Capture the cell that displays the provided text and extract its (x, y) central coordinate. 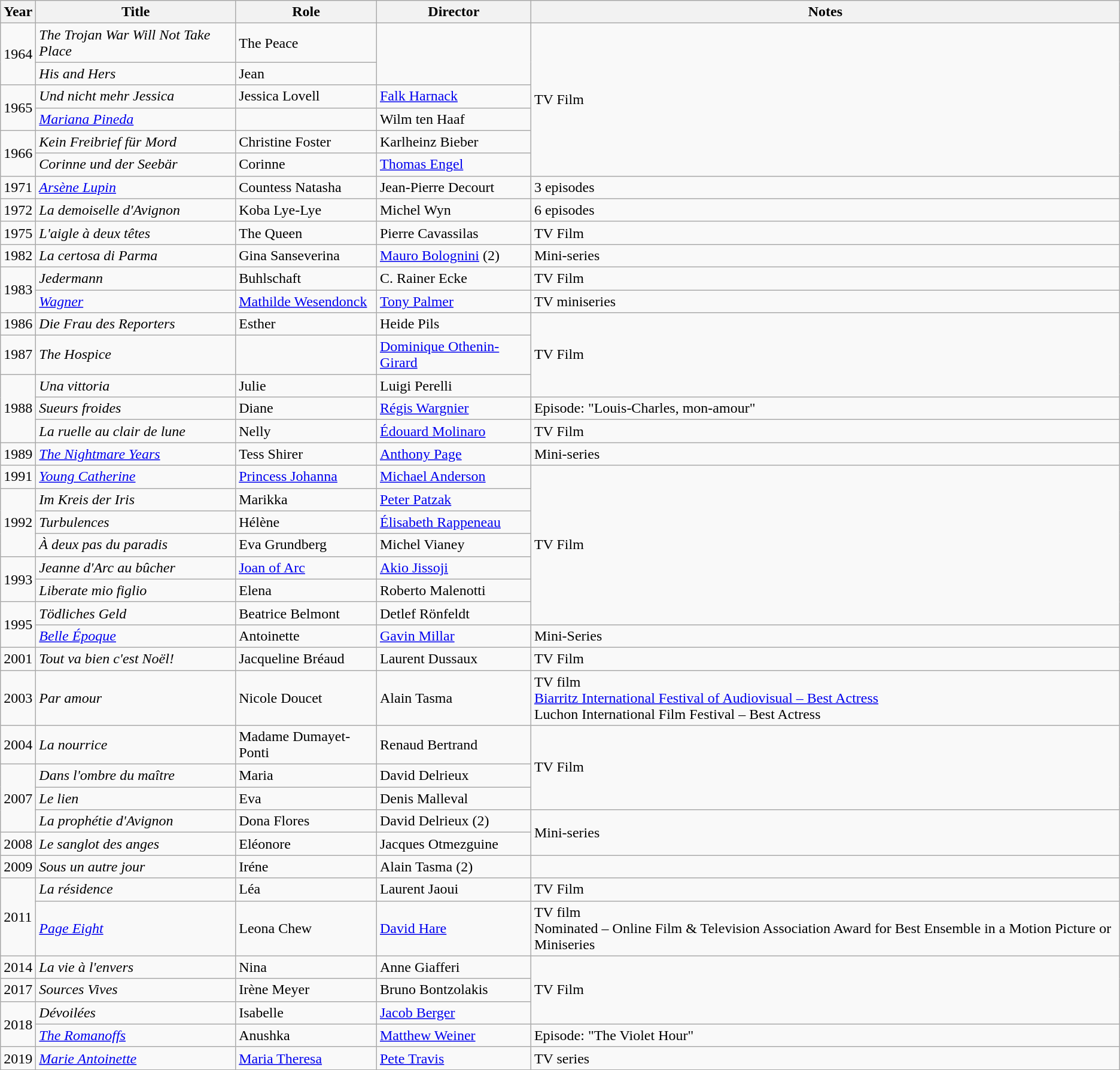
Régis Wargnier (454, 409)
Irène Meyer (306, 990)
1965 (18, 108)
Sueurs froides (136, 409)
TV filmBiarritz International Festival of Audiovisual – Best ActressLuchon International Film Festival – Best Actress (825, 697)
Karlheinz Bieber (454, 142)
1993 (18, 579)
Gina Sanseverina (306, 255)
1989 (18, 454)
La demoiselle d'Avignon (136, 210)
TV filmNominated – Online Film & Television Association Award for Best Ensemble in a Motion Picture or Miniseries (825, 928)
2018 (18, 1024)
Hélène (306, 522)
Sous un autre jour (136, 867)
À deux pas du paradis (136, 545)
The Queen (306, 233)
1971 (18, 187)
Marikka (306, 499)
Julie (306, 386)
2003 (18, 697)
Belle Époque (136, 636)
Pierre Cavassilas (454, 233)
Corinne und der Seebär (136, 164)
Isabelle (306, 1013)
Jeanne d'Arc au bûcher (136, 568)
Marie Antoinette (136, 1058)
Year (18, 12)
Princess Johanna (306, 477)
Turbulences (136, 522)
Page Eight (136, 928)
Title (136, 12)
Jean-Pierre Decourt (454, 187)
Laurent Dussaux (454, 659)
Tödliches Geld (136, 613)
La résidence (136, 889)
Anne Giafferi (454, 967)
Beatrice Belmont (306, 613)
The Peace (306, 43)
Léa (306, 889)
Nicole Doucet (306, 697)
Arsène Lupin (136, 187)
2007 (18, 798)
Jessica Lovell (306, 96)
Maria Theresa (306, 1058)
Countess Natasha (306, 187)
2017 (18, 990)
Nina (306, 967)
Dominique Othenin-Girard (454, 355)
1966 (18, 153)
Jacqueline Bréaud (306, 659)
Michel Wyn (454, 210)
1964 (18, 54)
1982 (18, 255)
Elena (306, 590)
Kein Freibrief für Mord (136, 142)
1987 (18, 355)
Édouard Molinaro (454, 431)
Bruno Bontzolakis (454, 990)
Detlef Rönfeldt (454, 613)
La certosa di Parma (136, 255)
Anushka (306, 1035)
Eva Grundberg (306, 545)
C. Rainer Ecke (454, 278)
Jacques Otmezguine (454, 844)
2011 (18, 917)
Buhlschaft (306, 278)
1995 (18, 624)
Pete Travis (454, 1058)
1975 (18, 233)
Roberto Malenotti (454, 590)
Anthony Page (454, 454)
Dans l'ombre du maître (136, 776)
Alain Tasma (2) (454, 867)
Im Kreis der Iris (136, 499)
The Hospice (136, 355)
Jacob Berger (454, 1013)
Nelly (306, 431)
Heide Pils (454, 324)
The Romanoffs (136, 1035)
La nourrice (136, 745)
Gavin Millar (454, 636)
Joan of Arc (306, 568)
Una vittoria (136, 386)
Mauro Bolognini (2) (454, 255)
Leona Chew (306, 928)
Dona Flores (306, 821)
Liberate mio figlio (136, 590)
Élisabeth Rappeneau (454, 522)
Alain Tasma (454, 697)
Wilm ten Haaf (454, 119)
Tony Palmer (454, 301)
Corinne (306, 164)
1986 (18, 324)
Madame Dumayet-Ponti (306, 745)
Peter Patzak (454, 499)
Wagner (136, 301)
Episode: "Louis-Charles, mon-amour" (825, 409)
Matthew Weiner (454, 1035)
TV miniseries (825, 301)
Michel Vianey (454, 545)
Maria (306, 776)
His and Hers (136, 74)
David Delrieux (2) (454, 821)
Dévoilées (136, 1013)
Notes (825, 12)
Jean (306, 74)
Luigi Perelli (454, 386)
Christine Foster (306, 142)
Denis Malleval (454, 798)
Michael Anderson (454, 477)
La prophétie d'Avignon (136, 821)
Renaud Bertrand (454, 745)
David Delrieux (454, 776)
Laurent Jaoui (454, 889)
Jedermann (136, 278)
TV series (825, 1058)
6 episodes (825, 210)
2008 (18, 844)
Falk Harnack (454, 96)
Sources Vives (136, 990)
2019 (18, 1058)
La vie à l'envers (136, 967)
The Trojan War Will Not Take Place (136, 43)
2001 (18, 659)
Eva (306, 798)
Tess Shirer (306, 454)
Tout va bien c'est Noël! (136, 659)
Le sanglot des anges (136, 844)
Par amour (136, 697)
3 episodes (825, 187)
1983 (18, 289)
2014 (18, 967)
Mathilde Wesendonck (306, 301)
Und nicht mehr Jessica (136, 96)
Eléonore (306, 844)
L'aigle à deux têtes (136, 233)
1988 (18, 409)
Esther (306, 324)
Episode: "The Violet Hour" (825, 1035)
Die Frau des Reporters (136, 324)
Akio Jissoji (454, 568)
Director (454, 12)
2004 (18, 745)
Mariana Pineda (136, 119)
1992 (18, 522)
Iréne (306, 867)
Diane (306, 409)
2009 (18, 867)
Role (306, 12)
Antoinette (306, 636)
Mini-Series (825, 636)
Koba Lye-Lye (306, 210)
Young Catherine (136, 477)
The Nightmare Years (136, 454)
La ruelle au clair de lune (136, 431)
1991 (18, 477)
David Hare (454, 928)
1972 (18, 210)
Thomas Engel (454, 164)
Le lien (136, 798)
